From the cell containing the given text, extract its center point as (x, y) coordinate. 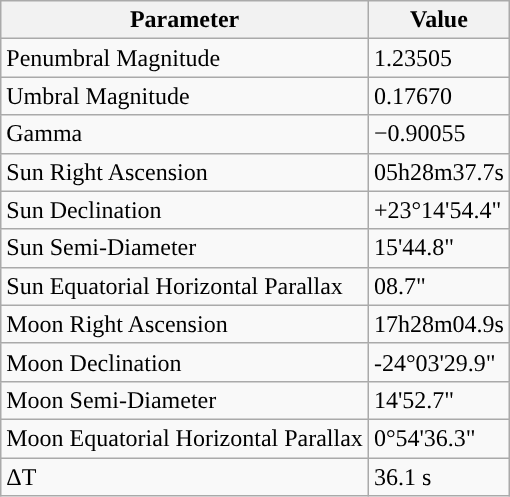
1.23505 (438, 58)
0.17670 (438, 96)
Sun Equatorial Horizontal Parallax (185, 286)
05h28m37.7s (438, 172)
Moon Declination (185, 362)
Penumbral Magnitude (185, 58)
+23°14'54.4" (438, 210)
Moon Right Ascension (185, 324)
−0.90055 (438, 134)
Moon Semi-Diameter (185, 400)
36.1 s (438, 477)
Sun Declination (185, 210)
Gamma (185, 134)
Value (438, 20)
ΔT (185, 477)
-24°03'29.9" (438, 362)
14'52.7" (438, 400)
17h28m04.9s (438, 324)
Moon Equatorial Horizontal Parallax (185, 438)
Sun Right Ascension (185, 172)
Sun Semi-Diameter (185, 248)
Umbral Magnitude (185, 96)
0°54'36.3" (438, 438)
08.7" (438, 286)
Parameter (185, 20)
15'44.8" (438, 248)
